Determine the (X, Y) coordinate at the center of the cell enclosing the given text.  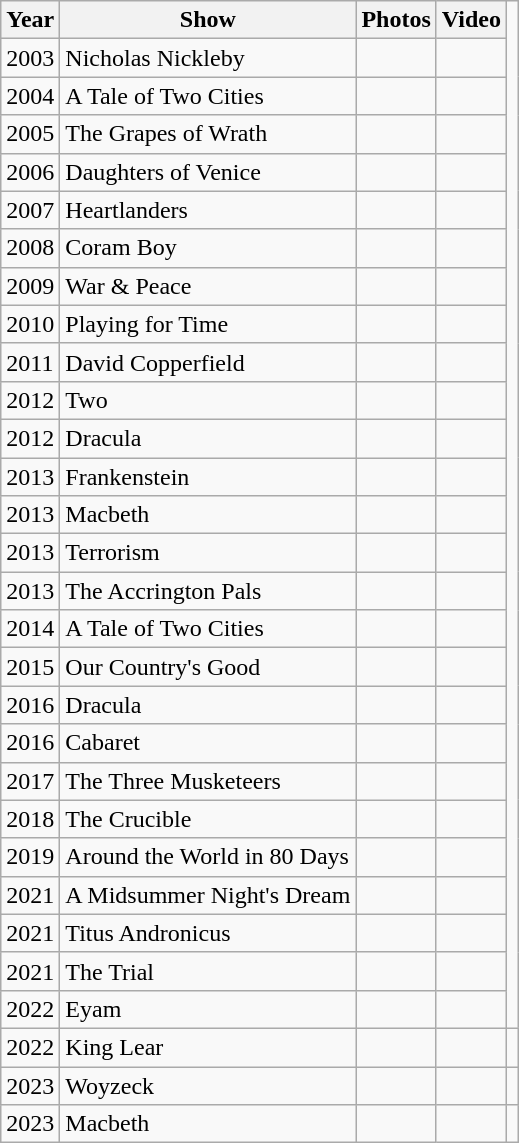
Around the World in 80 Days (208, 857)
Video (471, 20)
Terrorism (208, 553)
2018 (30, 819)
Cabaret (208, 743)
Our Country's Good (208, 667)
2008 (30, 248)
2007 (30, 210)
2003 (30, 58)
Year (30, 20)
2009 (30, 286)
2019 (30, 857)
2004 (30, 96)
Photos (396, 20)
Heartlanders (208, 210)
The Crucible (208, 819)
2011 (30, 362)
War & Peace (208, 286)
Titus Andronicus (208, 933)
2010 (30, 324)
The Trial (208, 971)
The Grapes of Wrath (208, 134)
Woyzeck (208, 1085)
The Accrington Pals (208, 591)
Two (208, 400)
Daughters of Venice (208, 172)
David Copperfield (208, 362)
2017 (30, 781)
Coram Boy (208, 248)
Nicholas Nickleby (208, 58)
2006 (30, 172)
The Three Musketeers (208, 781)
2005 (30, 134)
King Lear (208, 1047)
Eyam (208, 1009)
2015 (30, 667)
Frankenstein (208, 477)
2014 (30, 629)
Playing for Time (208, 324)
Show (208, 20)
A Midsummer Night's Dream (208, 895)
